Return [X, Y] of the center of cell containing provided text 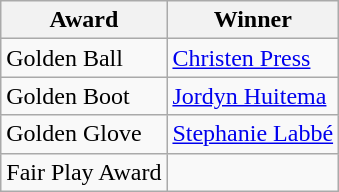
Stephanie Labbé [253, 134]
Jordyn Huitema [253, 96]
Golden Glove [84, 134]
Fair Play Award [84, 172]
Winner [253, 20]
Golden Boot [84, 96]
Golden Ball [84, 58]
Christen Press [253, 58]
Award [84, 20]
